For the text-containing cell, return its midpoint in [x, y] coordinate format. 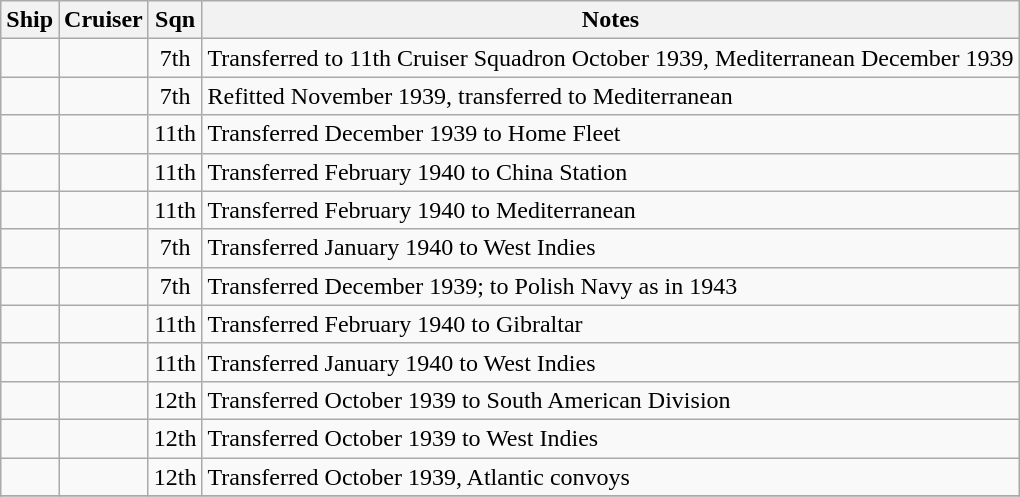
Transferred October 1939 to West Indies [610, 438]
Sqn [175, 20]
Transferred February 1940 to China Station [610, 172]
Transferred October 1939 to South American Division [610, 400]
Cruiser [104, 20]
Refitted November 1939, transferred to Mediterranean [610, 96]
Transferred October 1939, Atlantic convoys [610, 477]
Transferred to 11th Cruiser Squadron October 1939, Mediterranean December 1939 [610, 58]
Notes [610, 20]
Ship [30, 20]
Transferred December 1939; to Polish Navy as in 1943 [610, 286]
Transferred February 1940 to Gibraltar [610, 324]
Transferred December 1939 to Home Fleet [610, 134]
Transferred February 1940 to Mediterranean [610, 210]
